Return [x, y] of the center of cell containing provided text 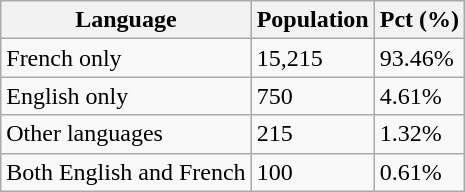
750 [312, 96]
93.46% [419, 58]
15,215 [312, 58]
French only [126, 58]
1.32% [419, 134]
Pct (%) [419, 20]
215 [312, 134]
Language [126, 20]
100 [312, 172]
Population [312, 20]
0.61% [419, 172]
Both English and French [126, 172]
Other languages [126, 134]
English only [126, 96]
4.61% [419, 96]
